Return (X, Y) of the center of cell containing provided text 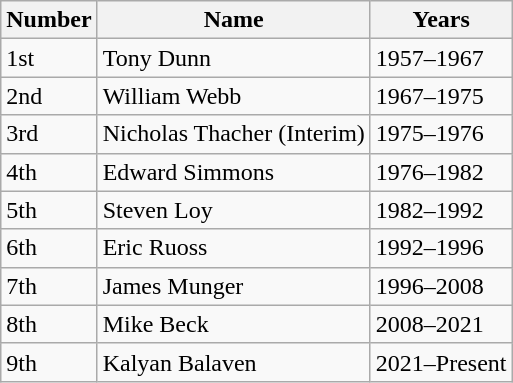
James Munger (234, 286)
Number (49, 20)
1976–1982 (441, 172)
1975–1976 (441, 134)
1996–2008 (441, 286)
2008–2021 (441, 324)
2nd (49, 96)
7th (49, 286)
1967–1975 (441, 96)
5th (49, 210)
1st (49, 58)
Name (234, 20)
1957–1967 (441, 58)
8th (49, 324)
Eric Ruoss (234, 248)
9th (49, 362)
Nicholas Thacher (Interim) (234, 134)
2021–Present (441, 362)
Mike Beck (234, 324)
1992–1996 (441, 248)
3rd (49, 134)
Edward Simmons (234, 172)
4th (49, 172)
William Webb (234, 96)
Kalyan Balaven (234, 362)
6th (49, 248)
Years (441, 20)
Steven Loy (234, 210)
Tony Dunn (234, 58)
1982–1992 (441, 210)
